Locate the cell with the specified text and output its [X, Y] center coordinate. 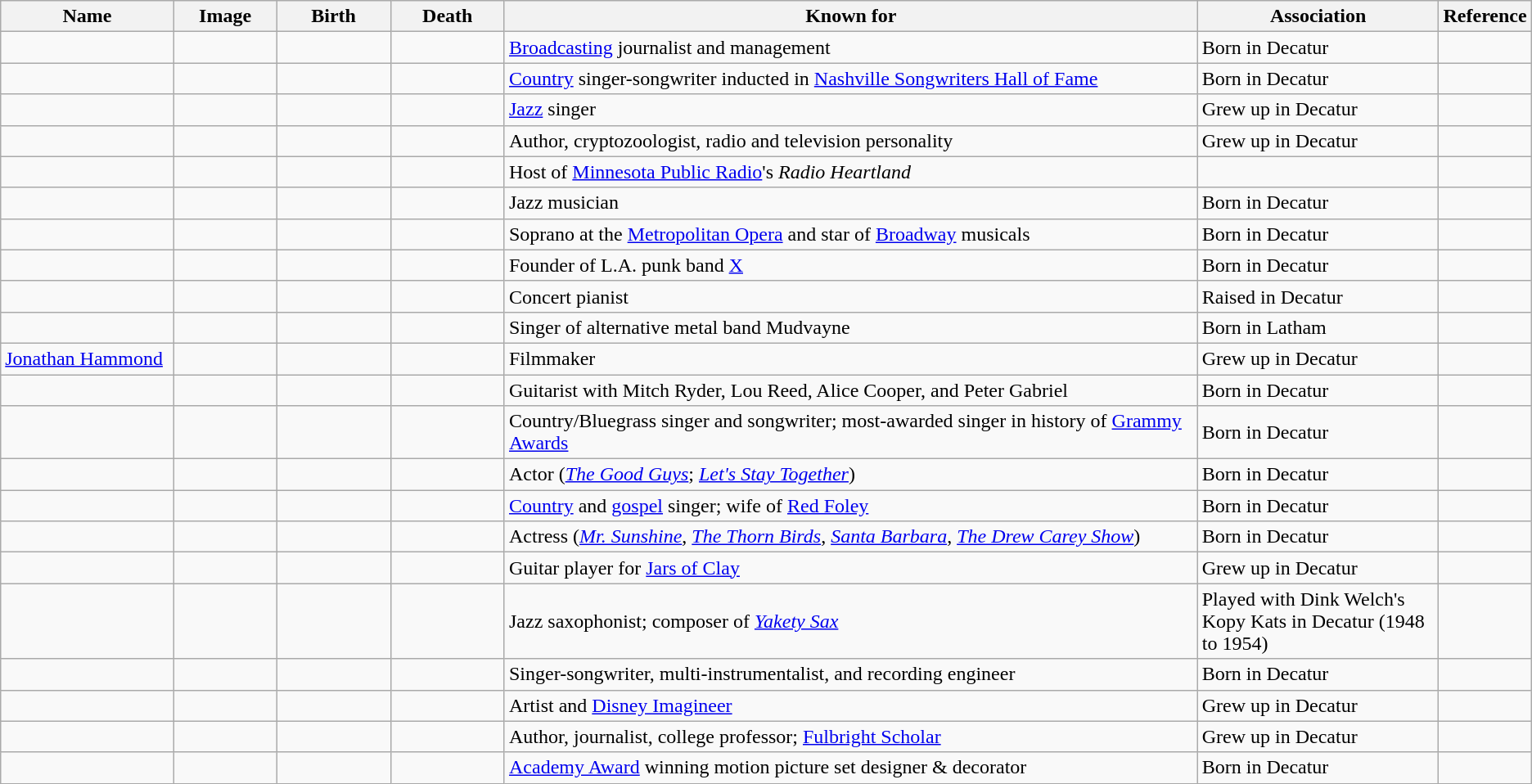
Jazz saxophonist; composer of Yakety Sax [851, 621]
Singer-songwriter, multi-instrumentalist, and recording engineer [851, 674]
Filmmaker [851, 358]
Name [87, 16]
Jonathan Hammond [87, 358]
Academy Award winning motion picture set designer & decorator [851, 768]
Country singer-songwriter inducted in Nashville Songwriters Hall of Fame [851, 79]
Broadcasting journalist and management [851, 47]
Played with Dink Welch's Kopy Kats in Decatur (1948 to 1954) [1318, 621]
Artist and Disney Imagineer [851, 705]
Known for [851, 16]
Reference [1485, 16]
Actress (Mr. Sunshine, The Thorn Birds, Santa Barbara, The Drew Carey Show) [851, 537]
Founder of L.A. punk band X [851, 265]
Country and gospel singer; wife of Red Foley [851, 506]
Jazz musician [851, 203]
Concert pianist [851, 296]
Author, journalist, college professor; Fulbright Scholar [851, 737]
Raised in Decatur [1318, 296]
Host of Minnesota Public Radio's Radio Heartland [851, 172]
Guitar player for Jars of Clay [851, 568]
Country/Bluegrass singer and songwriter; most-awarded singer in history of Grammy Awards [851, 432]
Death [447, 16]
Jazz singer [851, 110]
Guitarist with Mitch Ryder, Lou Reed, Alice Cooper, and Peter Gabriel [851, 390]
Born in Latham [1318, 327]
Association [1318, 16]
Actor (The Good Guys; Let's Stay Together) [851, 475]
Soprano at the Metropolitan Opera and star of Broadway musicals [851, 234]
Author, cryptozoologist, radio and television personality [851, 141]
Birth [334, 16]
Singer of alternative metal band Mudvayne [851, 327]
Image [225, 16]
